Identify which cell holds the provided text, then report its (X, Y) central coordinate. 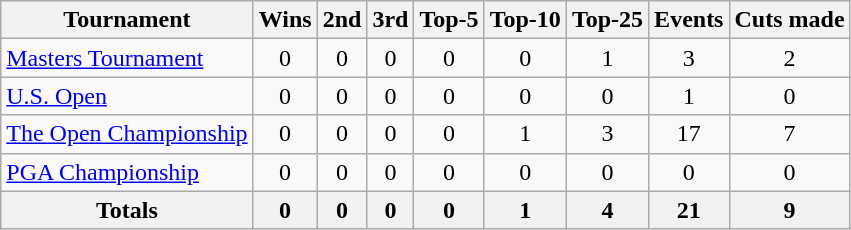
4 (607, 210)
3rd (390, 20)
Totals (127, 210)
Top-5 (449, 20)
21 (689, 210)
Wins (285, 20)
Top-25 (607, 20)
9 (790, 210)
2nd (342, 20)
PGA Championship (127, 172)
The Open Championship (127, 134)
Masters Tournament (127, 58)
Top-10 (525, 20)
Tournament (127, 20)
7 (790, 134)
Cuts made (790, 20)
2 (790, 58)
U.S. Open (127, 96)
17 (689, 134)
Events (689, 20)
